Return [x, y] of the center of cell containing provided text 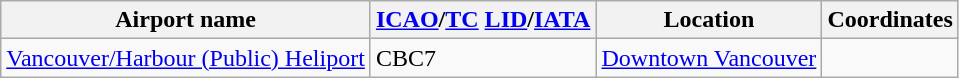
Downtown Vancouver [709, 58]
Airport name [186, 20]
ICAO/TC LID/IATA [483, 20]
Coordinates [890, 20]
Vancouver/Harbour (Public) Heliport [186, 58]
Location [709, 20]
CBC7 [483, 58]
